Output the (x, y) coordinate of the center of the cell containing the given text.  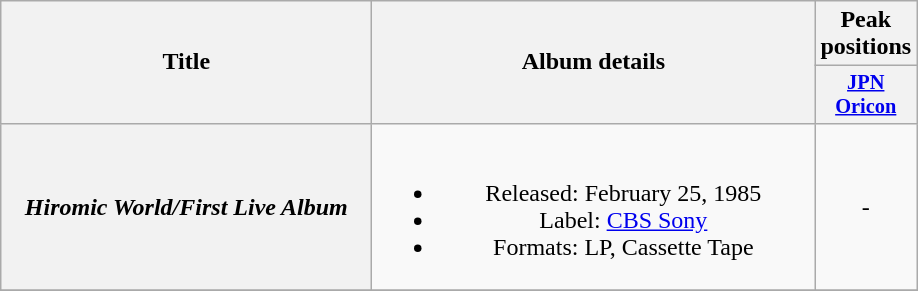
JPNOricon (866, 95)
Hiromic World/First Live Album (186, 206)
Peak positions (866, 34)
Released: February 25, 1985Label: CBS SonyFormats: LP, Cassette Tape (594, 206)
- (866, 206)
Title (186, 62)
Album details (594, 62)
